Find where the given text appears and provide that cell's center as [x, y] coordinate. 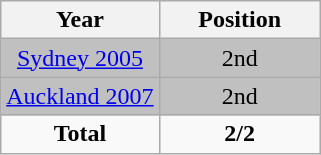
Year [80, 20]
Position [240, 20]
Total [80, 134]
2/2 [240, 134]
Auckland 2007 [80, 96]
Sydney 2005 [80, 58]
